From the cell containing the given text, extract its center point as (x, y) coordinate. 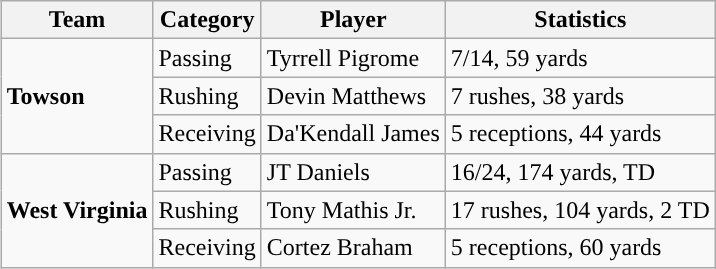
17 rushes, 104 yards, 2 TD (580, 210)
16/24, 174 yards, TD (580, 172)
5 receptions, 44 yards (580, 134)
7 rushes, 38 yards (580, 96)
Tyrrell Pigrome (353, 58)
Tony Mathis Jr. (353, 210)
Category (207, 20)
Cortez Braham (353, 248)
JT Daniels (353, 172)
Player (353, 20)
West Virginia (77, 210)
7/14, 59 yards (580, 58)
Da'Kendall James (353, 134)
Statistics (580, 20)
Devin Matthews (353, 96)
Towson (77, 96)
Team (77, 20)
5 receptions, 60 yards (580, 248)
